Provide the [x, y] coordinate of the cell's center where the given text is located.  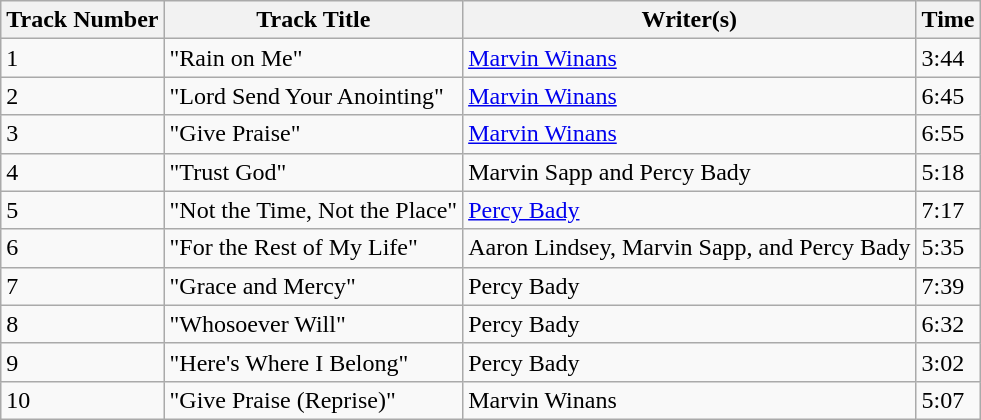
5 [82, 210]
6 [82, 248]
5:18 [948, 172]
Marvin Sapp and Percy Bady [690, 172]
Time [948, 20]
7:17 [948, 210]
6:45 [948, 96]
6:55 [948, 134]
3:44 [948, 58]
"For the Rest of My Life" [314, 248]
"Not the Time, Not the Place" [314, 210]
"Here's Where I Belong" [314, 362]
5:35 [948, 248]
"Lord Send Your Anointing" [314, 96]
Track Number [82, 20]
"Trust God" [314, 172]
10 [82, 400]
7 [82, 286]
2 [82, 96]
9 [82, 362]
Writer(s) [690, 20]
7:39 [948, 286]
3:02 [948, 362]
4 [82, 172]
"Give Praise (Reprise)" [314, 400]
"Give Praise" [314, 134]
"Whosoever Will" [314, 324]
3 [82, 134]
1 [82, 58]
8 [82, 324]
"Rain on Me" [314, 58]
6:32 [948, 324]
Aaron Lindsey, Marvin Sapp, and Percy Bady [690, 248]
5:07 [948, 400]
Track Title [314, 20]
"Grace and Mercy" [314, 286]
